Output the [X, Y] coordinate of the center of the cell containing the given text.  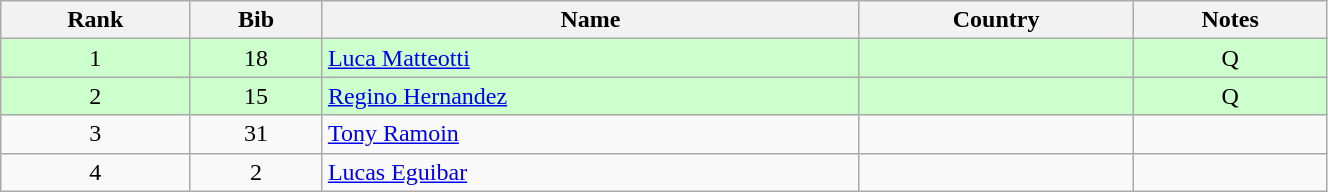
1 [96, 58]
Luca Matteotti [590, 58]
18 [256, 58]
Rank [96, 20]
15 [256, 96]
Regino Hernandez [590, 96]
Tony Ramoin [590, 134]
Notes [1230, 20]
3 [96, 134]
Name [590, 20]
Lucas Eguibar [590, 172]
31 [256, 134]
4 [96, 172]
Bib [256, 20]
Country [996, 20]
